Identify which cell holds the provided text, then report its (X, Y) central coordinate. 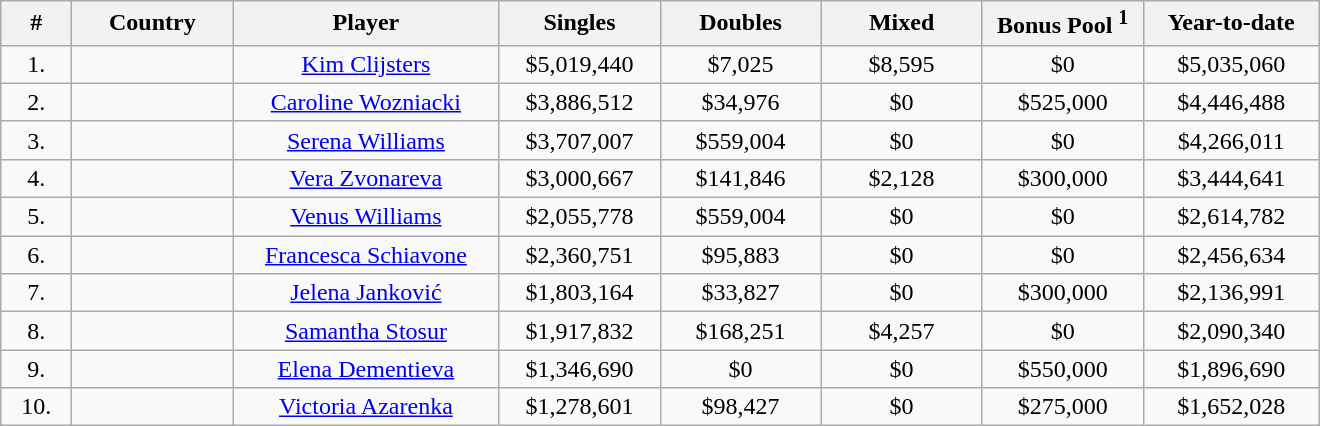
$1,896,690 (1231, 369)
$275,000 (1062, 407)
$2,456,634 (1231, 255)
$3,000,667 (580, 178)
$33,827 (740, 293)
$1,278,601 (580, 407)
8. (36, 331)
3. (36, 140)
Jelena Janković (366, 293)
# (36, 24)
$95,883 (740, 255)
Singles (580, 24)
$34,976 (740, 102)
Victoria Azarenka (366, 407)
$7,025 (740, 64)
Mixed (902, 24)
$5,019,440 (580, 64)
Vera Zvonareva (366, 178)
Kim Clijsters (366, 64)
$1,803,164 (580, 293)
Doubles (740, 24)
$8,595 (902, 64)
5. (36, 217)
$2,136,991 (1231, 293)
1. (36, 64)
Bonus Pool 1 (1062, 24)
Caroline Wozniacki (366, 102)
$168,251 (740, 331)
$1,917,832 (580, 331)
7. (36, 293)
$98,427 (740, 407)
$4,257 (902, 331)
Player (366, 24)
$1,652,028 (1231, 407)
Samantha Stosur (366, 331)
$2,614,782 (1231, 217)
6. (36, 255)
$4,266,011 (1231, 140)
$3,444,641 (1231, 178)
$141,846 (740, 178)
$2,360,751 (580, 255)
9. (36, 369)
$525,000 (1062, 102)
$2,055,778 (580, 217)
2. (36, 102)
$2,128 (902, 178)
Venus Williams (366, 217)
$1,346,690 (580, 369)
$550,000 (1062, 369)
Country (152, 24)
$4,446,488 (1231, 102)
$5,035,060 (1231, 64)
Serena Williams (366, 140)
10. (36, 407)
$3,707,007 (580, 140)
$2,090,340 (1231, 331)
$3,886,512 (580, 102)
Elena Dementieva (366, 369)
4. (36, 178)
Francesca Schiavone (366, 255)
Year-to-date (1231, 24)
